Extract the [X, Y] coordinate from the center of the cell holding the provided text.  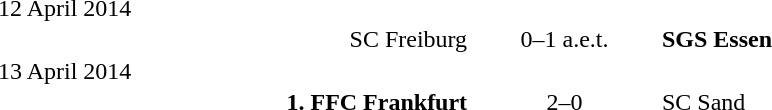
0–1 a.e.t. [564, 39]
